Return (x, y) of the center of cell containing provided text 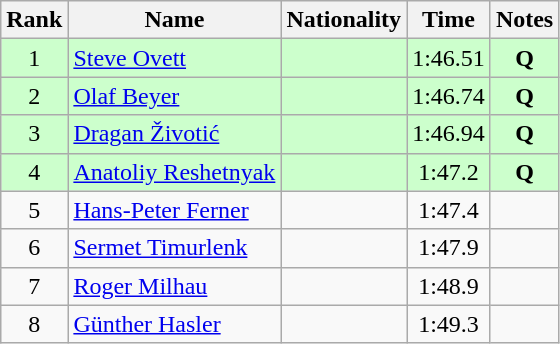
1:47.2 (449, 172)
Name (174, 20)
2 (34, 96)
Nationality (344, 20)
Rank (34, 20)
1:47.9 (449, 248)
1:46.51 (449, 58)
1:47.4 (449, 210)
Hans-Peter Ferner (174, 210)
7 (34, 286)
Günther Hasler (174, 324)
8 (34, 324)
Dragan Životić (174, 134)
Roger Milhau (174, 286)
Olaf Beyer (174, 96)
1:48.9 (449, 286)
6 (34, 248)
3 (34, 134)
Anatoliy Reshetnyak (174, 172)
Time (449, 20)
1:46.74 (449, 96)
1:46.94 (449, 134)
Sermet Timurlenk (174, 248)
1:49.3 (449, 324)
4 (34, 172)
1 (34, 58)
5 (34, 210)
Notes (524, 20)
Steve Ovett (174, 58)
